Find where the given text appears and provide that cell's center as [X, Y] coordinate. 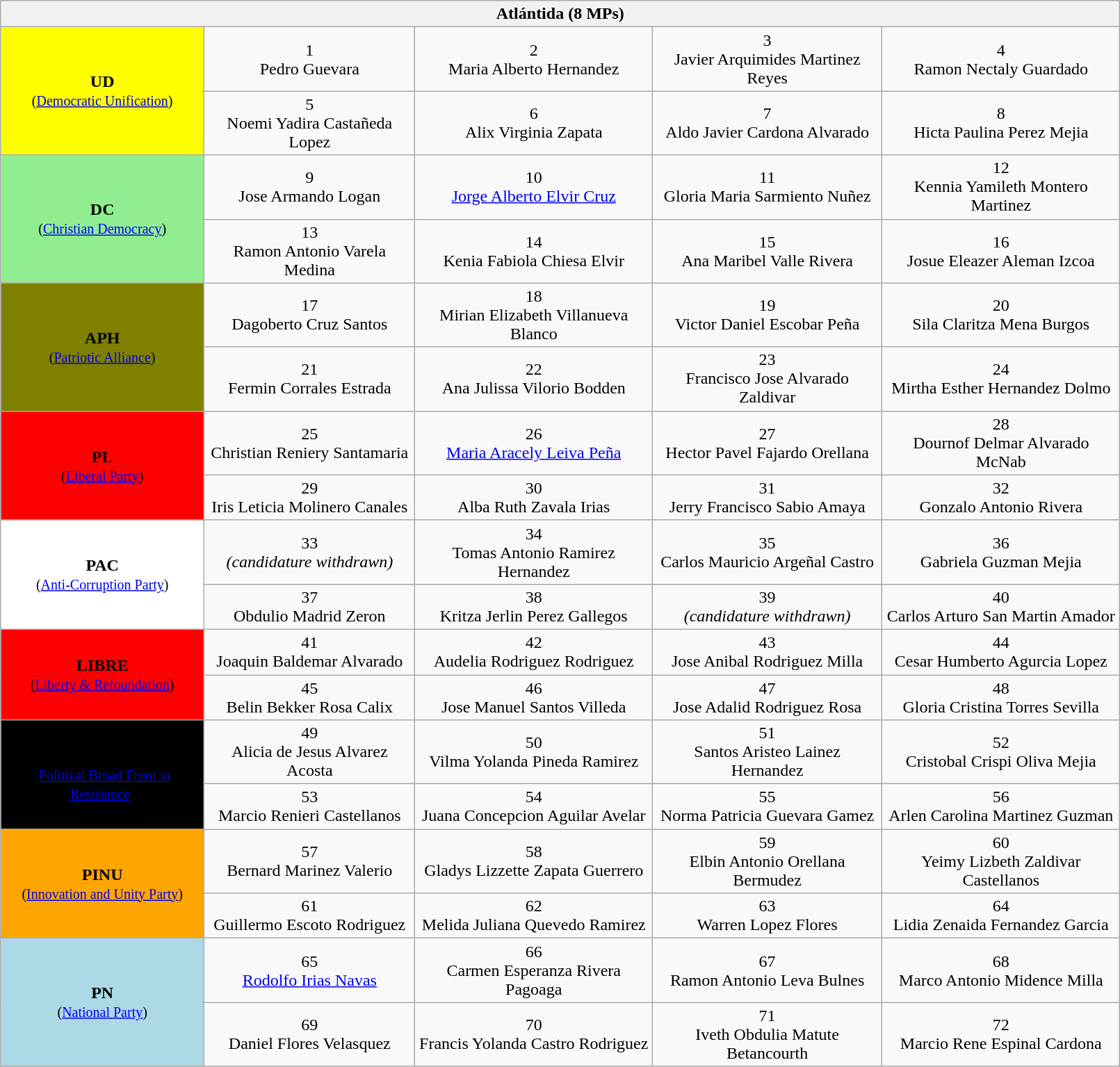
53Marcio Renieri Castellanos [310, 806]
66Carmen Esperanza Rivera Pagoaga [534, 970]
69Daniel Flores Velasquez [310, 1034]
51Santos Aristeo Lainez Hernandez [768, 752]
29Iris Leticia Molinero Canales [310, 498]
15Ana Maribel Valle Rivera [768, 251]
54Juana Concepcion Aguilar Avelar [534, 806]
36Gabriela Guzman Mejia [1001, 552]
6Alix Virginia Zapata [534, 123]
60Yeimy Lizbeth Zaldivar Castellanos [1001, 861]
26Maria Aracely Leiva Peña [534, 443]
21Fermin Corrales Estrada [310, 379]
72Marcio Rene Espinal Cardona [1001, 1034]
13Ramon Antonio Varela Medina [310, 251]
14Kenia Fabiola Chiesa Elvir [534, 251]
17Dagoberto Cruz Santos [310, 315]
11Gloria Maria Sarmiento Nuñez [768, 187]
38Kritza Jerlin Perez Gallegos [534, 606]
48Gloria Cristina Torres Sevilla [1001, 697]
PN(National Party) [103, 1002]
31Jerry Francisco Sabio Amaya [768, 498]
45Belin Bekker Rosa Calix [310, 697]
57Bernard Marinez Valerio [310, 861]
2Maria Alberto Hernandez [534, 59]
55Norma Patricia Guevara Gamez [768, 806]
43Jose Anibal Rodriguez Milla [768, 652]
19Victor Daniel Escobar Peña [768, 315]
59Elbin Antonio Orellana Bermudez [768, 861]
UD(Democratic Unification) [103, 91]
16Josue Eleazer Aleman Izcoa [1001, 251]
44Cesar Humberto Agurcia Lopez [1001, 652]
65Rodolfo Irias Navas [310, 970]
49Alicia de Jesus Alvarez Acosta [310, 752]
64Lidia Zenaida Fernandez Garcia [1001, 916]
5Noemi Yadira Castañeda Lopez [310, 123]
1Pedro Guevara [310, 59]
8Hicta Paulina Perez Mejia [1001, 123]
PAC(Anti-Corruption Party) [103, 574]
23Francisco Jose Alvarado Zaldivar [768, 379]
LIBRE(Liberty & Refoundation) [103, 674]
47Jose Adalid Rodriguez Rosa [768, 697]
42Audelia Rodriguez Rodriguez [534, 652]
52Cristobal Crispi Oliva Mejia [1001, 752]
PL(Liberal Party) [103, 466]
4Ramon Nectaly Guardado [1001, 59]
Atlántida (8 MPs) [560, 14]
67Ramon Antonio Leva Bulnes [768, 970]
30Alba Ruth Zavala Irias [534, 498]
3Javier Arquimides Martinez Reyes [768, 59]
9Jose Armando Logan [310, 187]
10Jorge Alberto Elvir Cruz [534, 187]
20Sila Claritza Mena Burgos [1001, 315]
25Christian Reniery Santamaria [310, 443]
28Dournof Delmar Alvarado McNab [1001, 443]
68Marco Antonio Midence Milla [1001, 970]
12Kennia Yamileth Montero Martinez [1001, 187]
35Carlos Mauricio Argeñal Castro [768, 552]
DC(Christian Democracy) [103, 219]
41Joaquin Baldemar Alvarado [310, 652]
22Ana Julissa Vilorio Bodden [534, 379]
33(candidature withdrawn) [310, 552]
58Gladys Lizzette Zapata Guerrero [534, 861]
70Francis Yolanda Castro Rodriguez [534, 1034]
61Guillermo Escoto Rodriguez [310, 916]
PINU(Innovation and Unity Party) [103, 884]
56Arlen Carolina Martinez Guzman [1001, 806]
40Carlos Arturo San Martin Amador [1001, 606]
50Vilma Yolanda Pineda Ramirez [534, 752]
63Warren Lopez Flores [768, 916]
FAPER(Political Broad Front in Resistance) [103, 774]
18Mirian Elizabeth Villanueva Blanco [534, 315]
APH(Patriotic Alliance) [103, 347]
71Iveth Obdulia Matute Betancourth [768, 1034]
62Melida Juliana Quevedo Ramirez [534, 916]
7Aldo Javier Cardona Alvarado [768, 123]
46Jose Manuel Santos Villeda [534, 697]
24Mirtha Esther Hernandez Dolmo [1001, 379]
37Obdulio Madrid Zeron [310, 606]
39(candidature withdrawn) [768, 606]
32Gonzalo Antonio Rivera [1001, 498]
34Tomas Antonio Ramirez Hernandez [534, 552]
27Hector Pavel Fajardo Orellana [768, 443]
